Capture the cell that displays the provided text and extract its (X, Y) central coordinate. 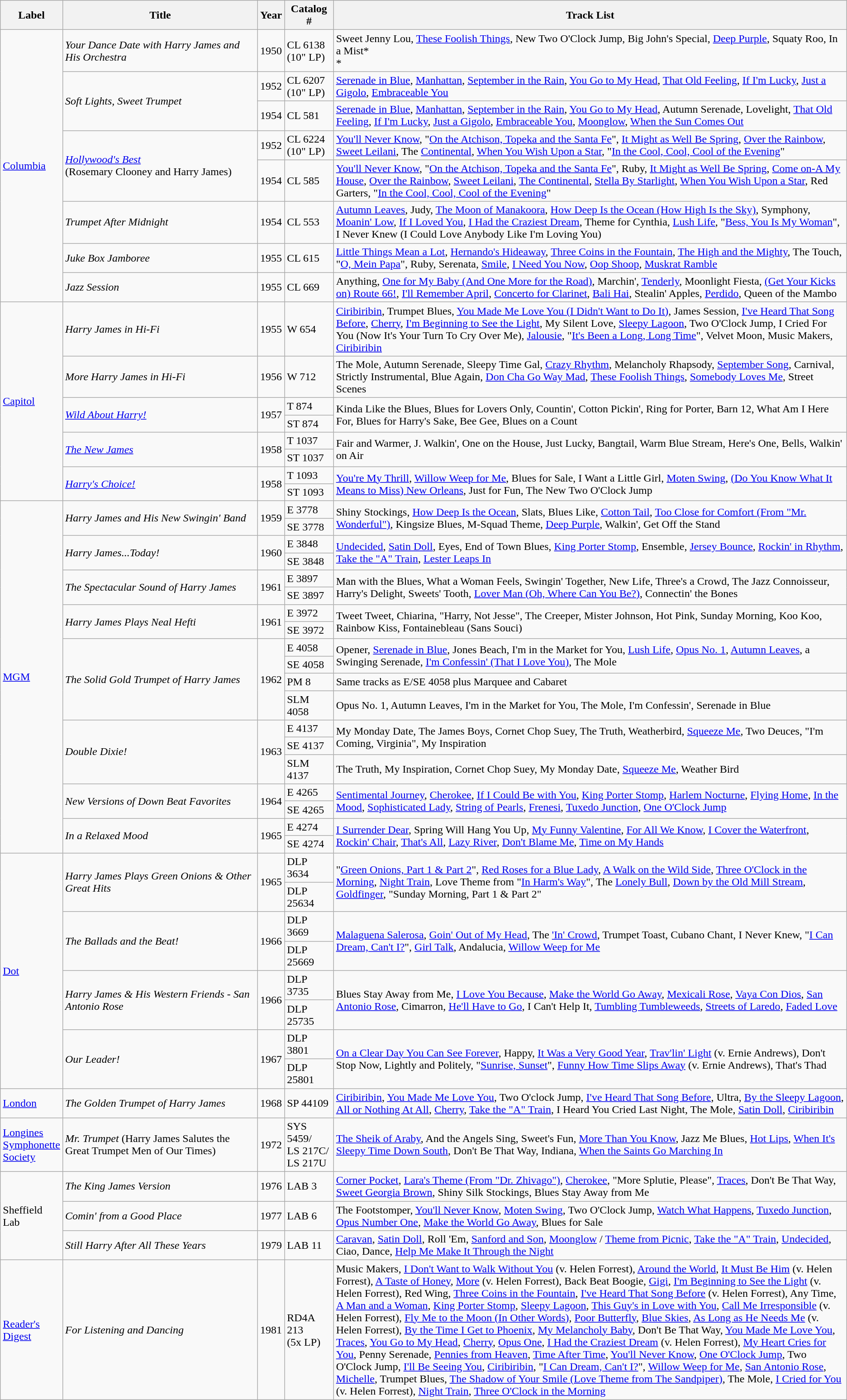
DLP 25634 (309, 897)
The King James Version (160, 1187)
LAB 6 (309, 1216)
London (32, 1103)
CL 6138(10" LP) (309, 51)
MGM (32, 677)
SYS 5459/LS 217C/LS 217U (309, 1145)
1950 (271, 51)
ST 1037 (309, 458)
W 712 (309, 377)
1977 (271, 1216)
Trumpet After Midnight (160, 222)
SE 4265 (309, 810)
Dot (32, 970)
ST 874 (309, 423)
Harry James in Hi-Fi (160, 329)
LAB 11 (309, 1246)
Undecided, Satin Doll, Eyes, End of Town Blues, King Porter Stomp, Ensemble, Jersey Bounce, Rockin' in Rhythm, Take the "A" Train, Lester Leaps In (590, 553)
Comin' from a Good Place (160, 1216)
Track List (590, 15)
CL 615 (309, 258)
SE 3778 (309, 527)
Hollywood's Best(Rosemary Clooney and Harry James) (160, 166)
DLP 25801 (309, 1074)
DLP 3634 (309, 867)
Mr. Trumpet (Harry James Salutes the Great Trumpet Men of Our Times) (160, 1145)
Columbia (32, 166)
RD4A 213(5x LP) (309, 1330)
PM 8 (309, 682)
1968 (271, 1103)
Same tracks as E/SE 4058 plus Marquee and Cabaret (590, 682)
The Ballads and the Beat! (160, 941)
SE 3897 (309, 596)
For Listening and Dancing (160, 1330)
The Truth, My Inspiration, Cornet Chop Suey, My Monday Date, Squeeze Me, Weather Bird (590, 769)
CL 669 (309, 287)
E 3972 (309, 613)
My Monday Date, The James Boys, Cornet Chop Suey, The Truth, Weatherbird, Squeeze Me, Two Deuces, "I'm Coming, Virginia", My Inspiration (590, 737)
Harry James & His Western Friends - San Antonio Rose (160, 1000)
Title (160, 15)
Opus No. 1, Autumn Leaves, I'm in the Market for You, The Mole, I'm Confessin', Serenade in Blue (590, 705)
E 4265 (309, 793)
Longines Symphonette Society (32, 1145)
Label (32, 15)
SE 4058 (309, 664)
LAB 3 (309, 1187)
T 1093 (309, 475)
CL 585 (309, 181)
Fair and Warmer, J. Walkin', One on the House, Just Lucky, Bangtail, Warm Blue Stream, Here's One, Bells, Walkin' on Air (590, 449)
DLP 25669 (309, 956)
E 3897 (309, 578)
New Versions of Down Beat Favorites (160, 801)
1979 (271, 1246)
In a Relaxed Mood (160, 836)
1959 (271, 518)
SLM 4137 (309, 769)
Soft Lights, Sweet Trumpet (160, 101)
W 654 (309, 329)
DLP 3801 (309, 1044)
1963 (271, 752)
Harry's Choice! (160, 484)
Harry James and His New Swingin' Band (160, 518)
Catalog # (309, 15)
Jazz Session (160, 287)
Juke Box Jamboree (160, 258)
1956 (271, 377)
Sheffield Lab (32, 1216)
Year (271, 15)
T 1037 (309, 441)
T 874 (309, 406)
Capitol (32, 401)
Harry James...Today! (160, 553)
The Spectacular Sound of Harry James (160, 587)
E 4137 (309, 729)
Tweet Tweet, Chiarina, "Harry, Not Jesse", The Creeper, Mister Johnson, Hot Pink, Sunday Morning, Koo Koo, Rainbow Kiss, Fontainebleau (Sans Souci) (590, 621)
CL 6224(10" LP) (309, 145)
SE 3848 (309, 561)
SLM 4058 (309, 705)
E 3848 (309, 544)
1962 (271, 679)
1972 (271, 1145)
1981 (271, 1330)
1967 (271, 1059)
Still Harry After All These Years (160, 1246)
Reader's Digest (32, 1330)
SE 3972 (309, 630)
Our Leader! (160, 1059)
The New James (160, 449)
E 4058 (309, 647)
Serenade in Blue, Manhattan, September in the Rain, You Go to My Head, That Old Feeling, If I'm Lucky, Just a Gigolo, Embraceable You (590, 86)
1960 (271, 553)
Harry James Plays Neal Hefti (160, 621)
The Golden Trumpet of Harry James (160, 1103)
1957 (271, 415)
SP 44109 (309, 1103)
Your Dance Date with Harry James and His Orchestra (160, 51)
SE 4137 (309, 746)
ST 1093 (309, 492)
1964 (271, 801)
DLP 25735 (309, 1015)
Wild About Harry! (160, 415)
The Solid Gold Trumpet of Harry James (160, 679)
Double Dixie! (160, 752)
CL 581 (309, 116)
SE 4274 (309, 844)
Sweet Jenny Lou, These Foolish Things, New Two O'Clock Jump, Big John's Special, Deep Purple, Squaty Roo, In a Mist** (590, 51)
Harry James Plays Green Onions & Other Great Hits (160, 882)
E 4274 (309, 827)
DLP 3669 (309, 926)
CL 6207(10" LP) (309, 86)
1976 (271, 1187)
DLP 3735 (309, 985)
E 3778 (309, 510)
CL 553 (309, 222)
More Harry James in Hi-Fi (160, 377)
